Determine the (x, y) coordinate at the center of the cell enclosing the given text.  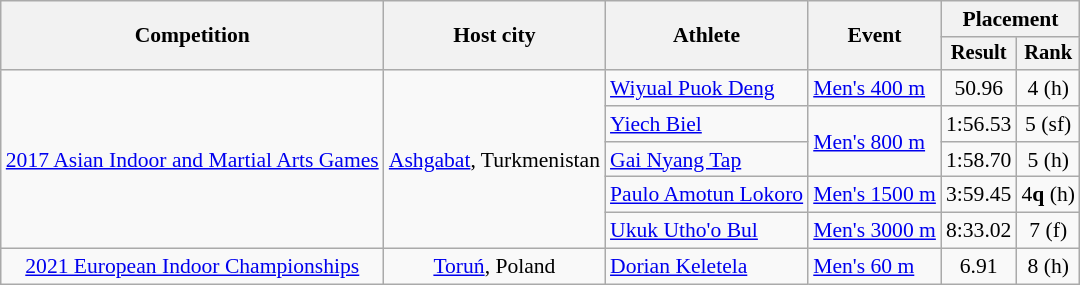
Wiyual Puok Deng (706, 88)
Men's 60 m (874, 267)
Event (874, 36)
3:59.45 (978, 195)
Toruń, Poland (494, 267)
1:56.53 (978, 124)
Ashgabat, Turkmenistan (494, 159)
Athlete (706, 36)
Result (978, 54)
Host city (494, 36)
6.91 (978, 267)
5 (h) (1048, 160)
1:58.70 (978, 160)
Men's 3000 m (874, 231)
2021 European Indoor Championships (192, 267)
Men's 1500 m (874, 195)
Men's 400 m (874, 88)
4 (h) (1048, 88)
50.96 (978, 88)
2017 Asian Indoor and Martial Arts Games (192, 159)
8:33.02 (978, 231)
Rank (1048, 54)
Ukuk Utho'o Bul (706, 231)
Dorian Keletela (706, 267)
Competition (192, 36)
Paulo Amotun Lokoro (706, 195)
4q (h) (1048, 195)
Gai Nyang Tap (706, 160)
Yiech Biel (706, 124)
8 (h) (1048, 267)
Placement (1010, 19)
Men's 800 m (874, 142)
5 (sf) (1048, 124)
7 (f) (1048, 231)
